Detect which cell encompasses the target text, then output its [x, y] center coordinate. 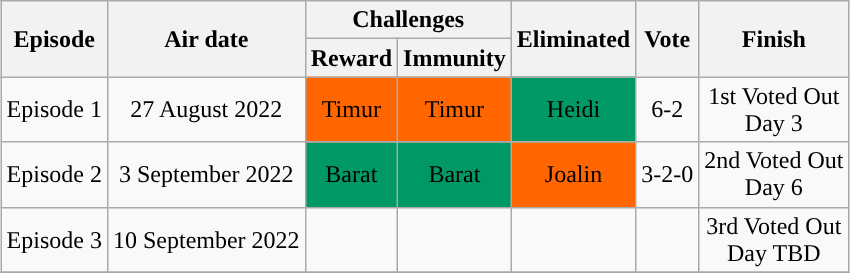
Vote [668, 39]
2nd Voted OutDay 6 [774, 174]
Finish [774, 39]
Immunity [455, 58]
Episode 3 [54, 240]
Episode 2 [54, 174]
Air date [206, 39]
6-2 [668, 110]
10 September 2022 [206, 240]
Eliminated [573, 39]
Episode 1 [54, 110]
3-2-0 [668, 174]
Heidi [573, 110]
Challenges [408, 20]
27 August 2022 [206, 110]
3 September 2022 [206, 174]
1st Voted OutDay 3 [774, 110]
Episode [54, 39]
Joalin [573, 174]
Reward [351, 58]
3rd Voted OutDay TBD [774, 240]
